From the cell containing the given text, extract its center point as [x, y] coordinate. 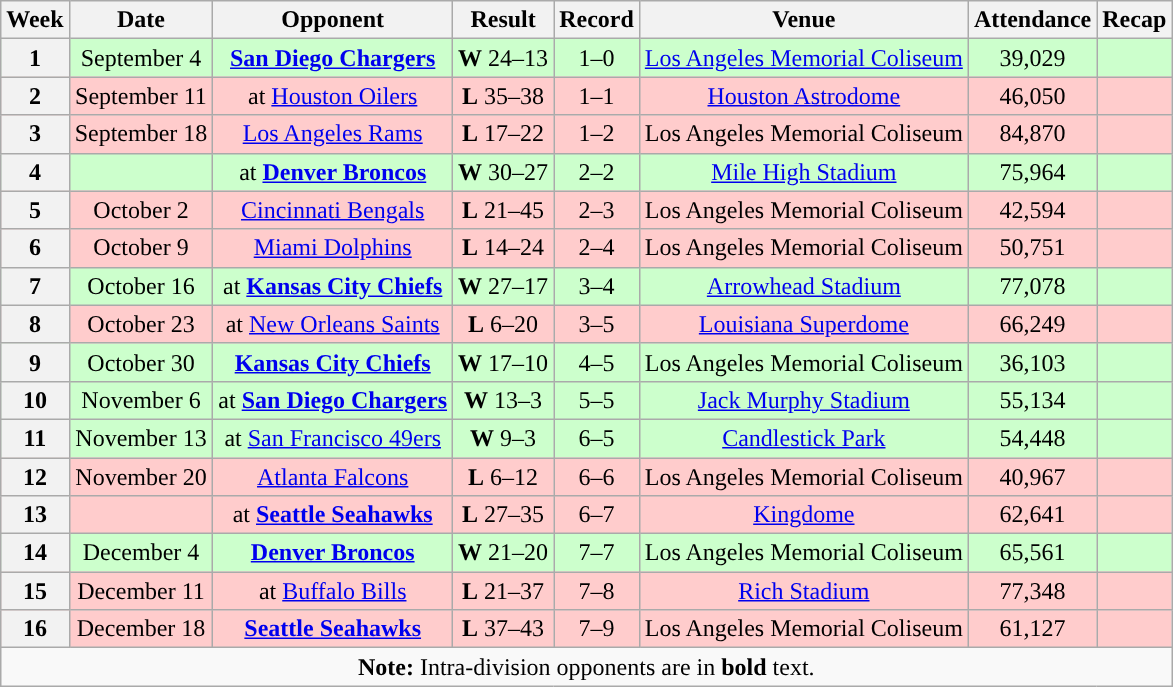
4 [35, 172]
36,103 [1032, 362]
9 [35, 362]
L 17–22 [504, 134]
65,561 [1032, 553]
6 [35, 248]
Jack Murphy Stadium [804, 400]
77,078 [1032, 286]
84,870 [1032, 134]
6–5 [597, 438]
at Seattle Seahawks [333, 515]
2–4 [597, 248]
13 [35, 515]
Kingdome [804, 515]
Los Angeles Rams [333, 134]
at Buffalo Bills [333, 591]
16 [35, 629]
39,029 [1032, 58]
Miami Dolphins [333, 248]
Venue [804, 20]
5 [35, 210]
Arrowhead Stadium [804, 286]
4–5 [597, 362]
7 [35, 286]
October 2 [141, 210]
at Kansas City Chiefs [333, 286]
W 30–27 [504, 172]
W 17–10 [504, 362]
L 6–12 [504, 477]
Houston Astrodome [804, 96]
3–4 [597, 286]
40,967 [1032, 477]
W 13–3 [504, 400]
1–0 [597, 58]
6–7 [597, 515]
2–2 [597, 172]
11 [35, 438]
Atlanta Falcons [333, 477]
62,641 [1032, 515]
77,348 [1032, 591]
8 [35, 324]
Opponent [333, 20]
December 4 [141, 553]
October 16 [141, 286]
66,249 [1032, 324]
Attendance [1032, 20]
3–5 [597, 324]
December 11 [141, 591]
2 [35, 96]
7–8 [597, 591]
75,964 [1032, 172]
42,594 [1032, 210]
Result [504, 20]
W 27–17 [504, 286]
Kansas City Chiefs [333, 362]
1–1 [597, 96]
L 14–24 [504, 248]
at San Diego Chargers [333, 400]
W 24–13 [504, 58]
55,134 [1032, 400]
October 30 [141, 362]
at New Orleans Saints [333, 324]
L 27–35 [504, 515]
L 37–43 [504, 629]
September 18 [141, 134]
2–3 [597, 210]
W 21–20 [504, 553]
September 11 [141, 96]
Mile High Stadium [804, 172]
46,050 [1032, 96]
Recap [1134, 20]
at Houston Oilers [333, 96]
Week [35, 20]
December 18 [141, 629]
Date [141, 20]
November 13 [141, 438]
San Diego Chargers [333, 58]
Rich Stadium [804, 591]
61,127 [1032, 629]
Denver Broncos [333, 553]
Seattle Seahawks [333, 629]
Note: Intra-division opponents are in bold text. [586, 667]
L 6–20 [504, 324]
Louisiana Superdome [804, 324]
7–9 [597, 629]
5–5 [597, 400]
Cincinnati Bengals [333, 210]
50,751 [1032, 248]
1 [35, 58]
14 [35, 553]
November 20 [141, 477]
L 21–45 [504, 210]
at San Francisco 49ers [333, 438]
October 23 [141, 324]
Record [597, 20]
L 21–37 [504, 591]
54,448 [1032, 438]
1–2 [597, 134]
15 [35, 591]
October 9 [141, 248]
12 [35, 477]
Candlestick Park [804, 438]
W 9–3 [504, 438]
November 6 [141, 400]
10 [35, 400]
at Denver Broncos [333, 172]
7–7 [597, 553]
3 [35, 134]
6–6 [597, 477]
September 4 [141, 58]
L 35–38 [504, 96]
